From the cell containing the given text, extract its center point as [X, Y] coordinate. 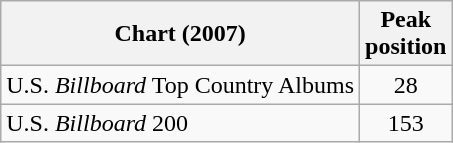
Peakposition [406, 34]
U.S. Billboard 200 [180, 123]
Chart (2007) [180, 34]
U.S. Billboard Top Country Albums [180, 85]
28 [406, 85]
153 [406, 123]
